Pinpoint the cell where the given text exists, returning its (x, y) midpoint coordinate. 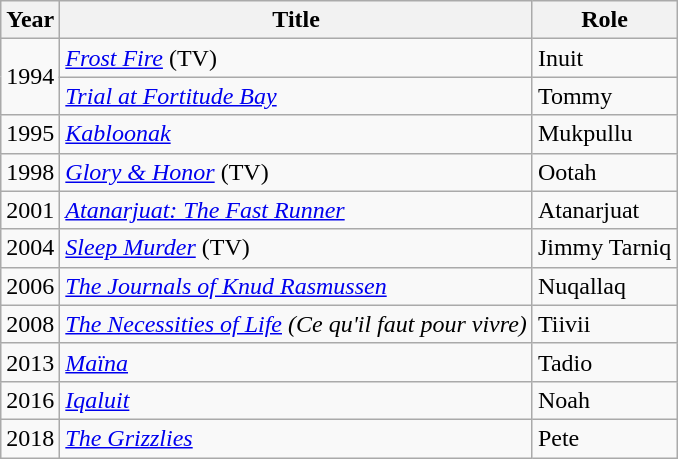
Jimmy Tarniq (604, 248)
Atanarjuat (604, 210)
Atanarjuat: The Fast Runner (296, 210)
The Journals of Knud Rasmussen (296, 286)
Glory & Honor (TV) (296, 172)
Tommy (604, 96)
Kabloonak (296, 134)
Tiivii (604, 324)
1994 (30, 77)
Nuqallaq (604, 286)
2008 (30, 324)
2016 (30, 400)
Tadio (604, 362)
Title (296, 20)
Inuit (604, 58)
2013 (30, 362)
Noah (604, 400)
Role (604, 20)
Ootah (604, 172)
2018 (30, 438)
Pete (604, 438)
2004 (30, 248)
Frost Fire (TV) (296, 58)
Iqaluit (296, 400)
2001 (30, 210)
2006 (30, 286)
The Grizzlies (296, 438)
The Necessities of Life (Ce qu'il faut pour vivre) (296, 324)
1995 (30, 134)
Maïna (296, 362)
Sleep Murder (TV) (296, 248)
1998 (30, 172)
Trial at Fortitude Bay (296, 96)
Mukpullu (604, 134)
Year (30, 20)
